Return the [x, y] coordinate for the center point of the cell that contains the specified text.  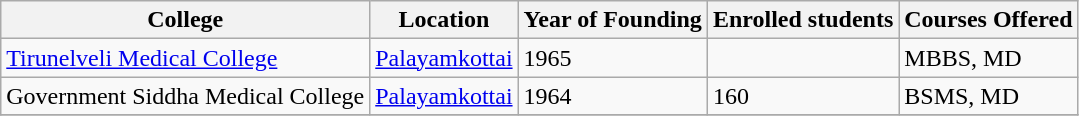
Location [444, 20]
1964 [612, 96]
College [186, 20]
1965 [612, 58]
160 [802, 96]
Enrolled students [802, 20]
BSMS, MD [988, 96]
Year of Founding [612, 20]
Tirunelveli Medical College [186, 58]
MBBS, MD [988, 58]
Courses Offered [988, 20]
Government Siddha Medical College [186, 96]
